For the text-containing cell, return its midpoint in [x, y] coordinate format. 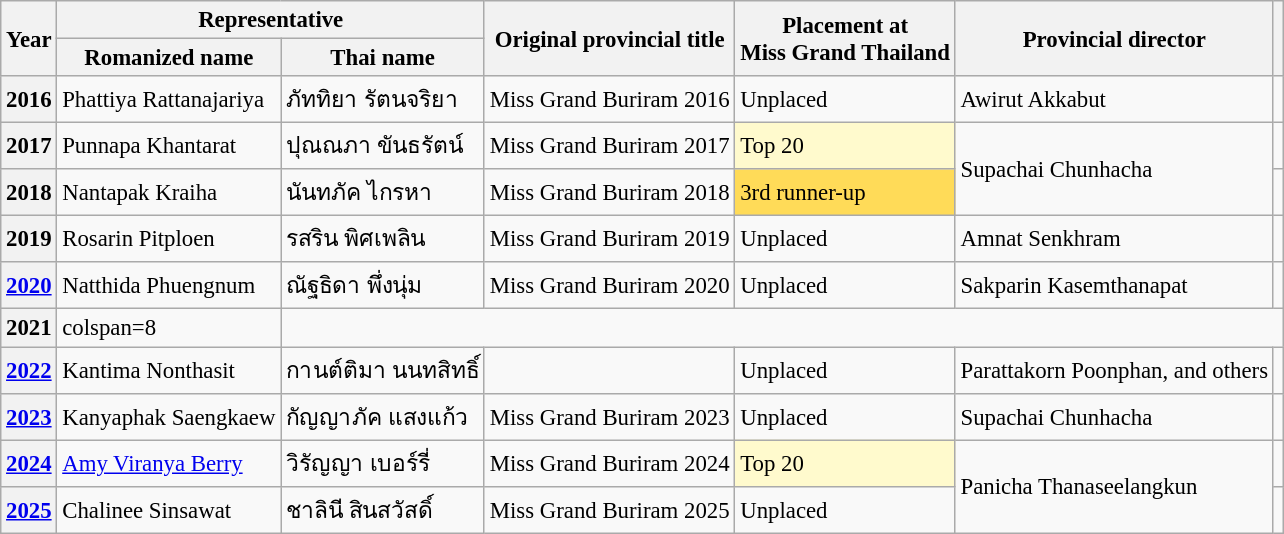
ชาลินี สินสวัสดิ์ [383, 510]
Amy Viranya Berry [169, 464]
Miss Grand Buriram 2025 [609, 510]
2024 [29, 464]
Miss Grand Buriram 2024 [609, 464]
ณัฐธิดา พึ่งนุ่ม [383, 286]
Placement atMiss Grand Thailand [845, 38]
2018 [29, 192]
Panicha Thanaseelangkun [1114, 486]
Miss Grand Buriram 2019 [609, 240]
Natthida Phuengnum [169, 286]
Parattakorn Poonphan, and others [1114, 370]
2019 [29, 240]
2017 [29, 146]
Kanyaphak Saengkaew [169, 416]
2021 [29, 328]
Year [29, 38]
กัญญาภัค แสงแก้ว [383, 416]
Miss Grand Buriram 2023 [609, 416]
2023 [29, 416]
3rd runner-up [845, 192]
Original provincial title [609, 38]
Rosarin Pitploen [169, 240]
Thai name [383, 58]
Chalinee Sinsawat [169, 510]
Nantapak Kraiha [169, 192]
Miss Grand Buriram 2016 [609, 100]
รสริน พิศเพลิน [383, 240]
วิรัญญา เบอร์รี่ [383, 464]
Miss Grand Buriram 2017 [609, 146]
Representative [271, 20]
2016 [29, 100]
2022 [29, 370]
นันทภัค ไกรหา [383, 192]
Sakparin Kasemthanapat [1114, 286]
2020 [29, 286]
Miss Grand Buriram 2020 [609, 286]
Romanized name [169, 58]
Phattiya Rattanajariya [169, 100]
Awirut Akkabut [1114, 100]
Punnapa Khantarat [169, 146]
Provincial director [1114, 38]
ภัททิยา รัตนจริยา [383, 100]
colspan=8 [169, 328]
Kantima Nonthasit [169, 370]
2025 [29, 510]
ปุณณภา ขันธรัตน์ [383, 146]
Amnat Senkhram [1114, 240]
Miss Grand Buriram 2018 [609, 192]
กานต์ติมา นนทสิทธิ์ [383, 370]
